Pinpoint the cell where the given text exists, returning its (X, Y) midpoint coordinate. 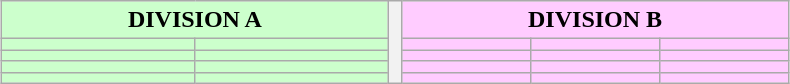
DIVISION A (195, 20)
DIVISION B (595, 20)
